From the cell containing the given text, extract its center point as [x, y] coordinate. 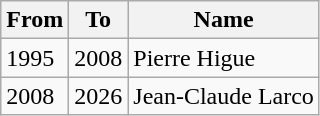
From [35, 20]
2026 [98, 96]
Pierre Higue [224, 58]
To [98, 20]
Name [224, 20]
1995 [35, 58]
Jean-Claude Larco [224, 96]
